Provide the [X, Y] coordinate of the cell's center where the given text is located.  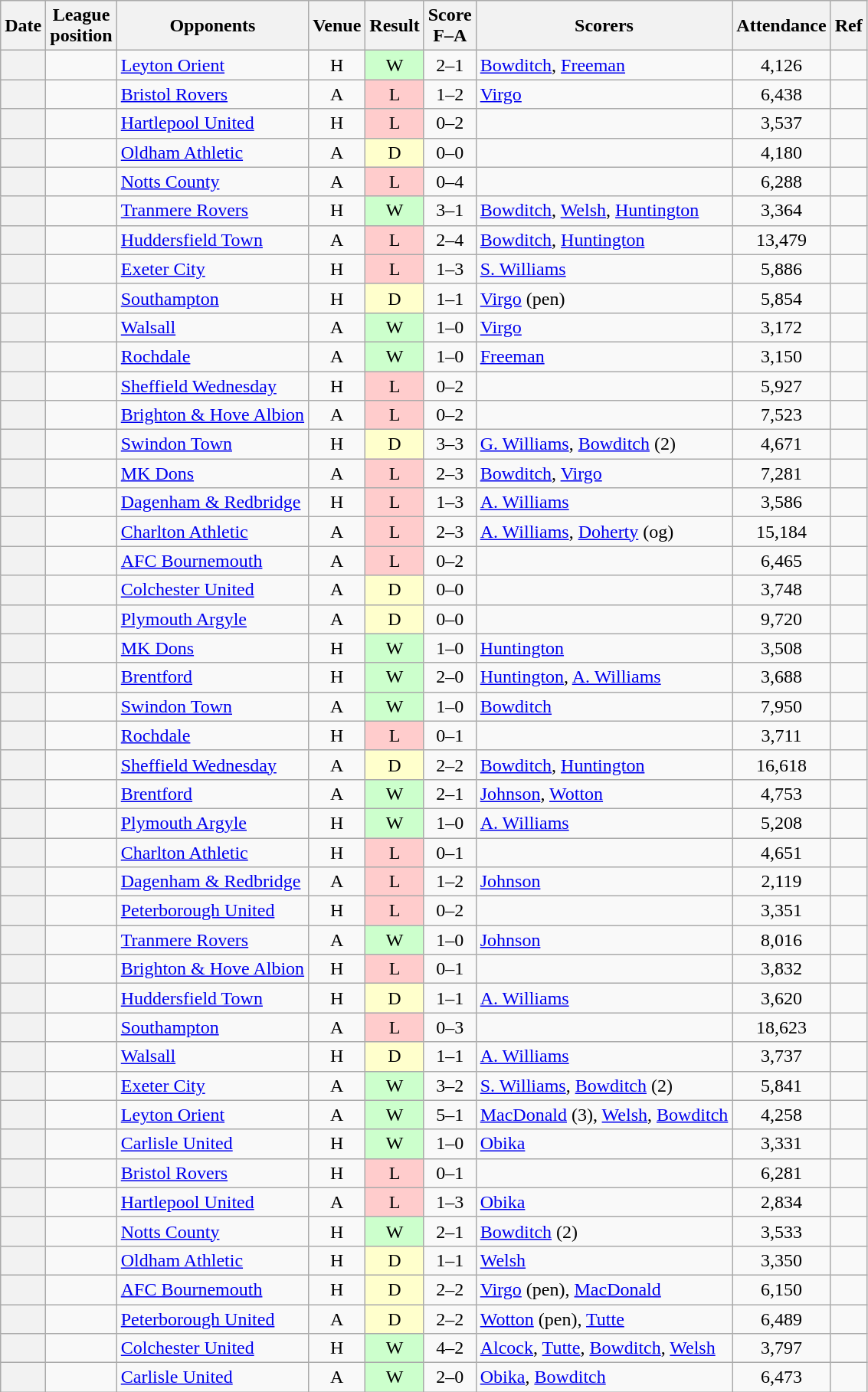
3,586 [781, 503]
13,479 [781, 240]
Scorers [604, 26]
6,473 [781, 1377]
4,258 [781, 1115]
4,753 [781, 794]
Leagueposition [81, 26]
3,364 [781, 211]
6,489 [781, 1318]
Venue [337, 26]
7,950 [781, 706]
Huntington [604, 648]
Freeman [604, 356]
7,281 [781, 473]
6,288 [781, 182]
Date [23, 26]
3,331 [781, 1144]
A. Williams, Doherty (og) [604, 532]
3,350 [781, 1260]
6,150 [781, 1289]
2,119 [781, 882]
4,671 [781, 444]
8,016 [781, 940]
3,688 [781, 677]
6,281 [781, 1173]
MacDonald (3), Welsh, Bowditch [604, 1115]
5,208 [781, 823]
3–3 [450, 444]
3,737 [781, 1056]
6,438 [781, 94]
S. Williams, Bowditch (2) [604, 1086]
2–4 [450, 240]
3,533 [781, 1231]
Johnson, Wotton [604, 794]
4,180 [781, 152]
4,126 [781, 65]
Bowditch, Freeman [604, 65]
Alcock, Tutte, Bowditch, Welsh [604, 1348]
3–1 [450, 211]
S. Williams [604, 269]
Bowditch [604, 706]
3,797 [781, 1348]
3,748 [781, 590]
18,623 [781, 1027]
2,834 [781, 1202]
3,620 [781, 998]
3,711 [781, 735]
5,841 [781, 1086]
Bowditch, Virgo [604, 473]
3,537 [781, 123]
Obika, Bowditch [604, 1377]
3,172 [781, 327]
Attendance [781, 26]
0–3 [450, 1027]
Bowditch (2) [604, 1231]
Opponents [212, 26]
Wotton (pen), Tutte [604, 1318]
7,523 [781, 415]
4–2 [450, 1348]
6,465 [781, 561]
3,832 [781, 969]
5,886 [781, 269]
3–2 [450, 1086]
0–4 [450, 182]
Virgo (pen) [604, 298]
9,720 [781, 619]
3,351 [781, 911]
16,618 [781, 765]
Welsh [604, 1260]
ScoreF–A [450, 26]
Result [395, 26]
3,508 [781, 648]
3,150 [781, 356]
5–1 [450, 1115]
4,651 [781, 853]
15,184 [781, 532]
Bowditch, Welsh, Huntington [604, 211]
5,927 [781, 385]
5,854 [781, 298]
Ref [849, 26]
G. Williams, Bowditch (2) [604, 444]
Huntington, A. Williams [604, 677]
Virgo (pen), MacDonald [604, 1289]
